Extract the (X, Y) coordinate from the center of the cell holding the provided text.  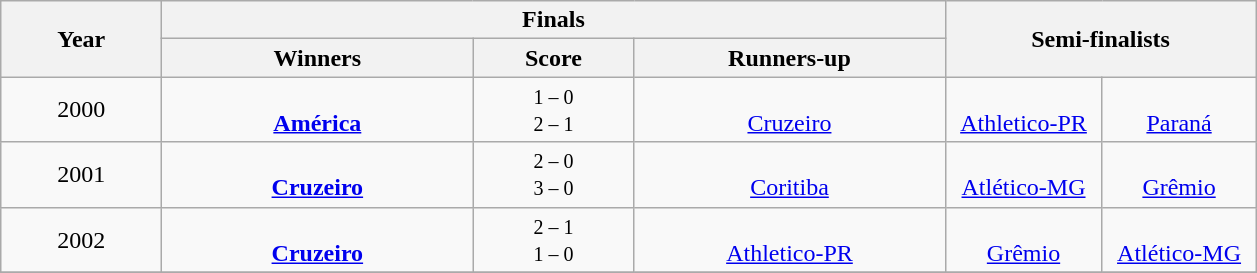
2000 (82, 110)
2002 (82, 240)
1 – 0 2 – 1 (554, 110)
Semi-finalists (1100, 39)
Winners (318, 58)
Finals (554, 20)
Year (82, 39)
América (318, 110)
Coritiba (790, 174)
2 – 0 3 – 0 (554, 174)
Paraná (1179, 110)
Runners-up (790, 58)
2 – 1 1 – 0 (554, 240)
Score (554, 58)
2001 (82, 174)
